Determine the (x, y) coordinate at the center of the cell enclosing the given text.  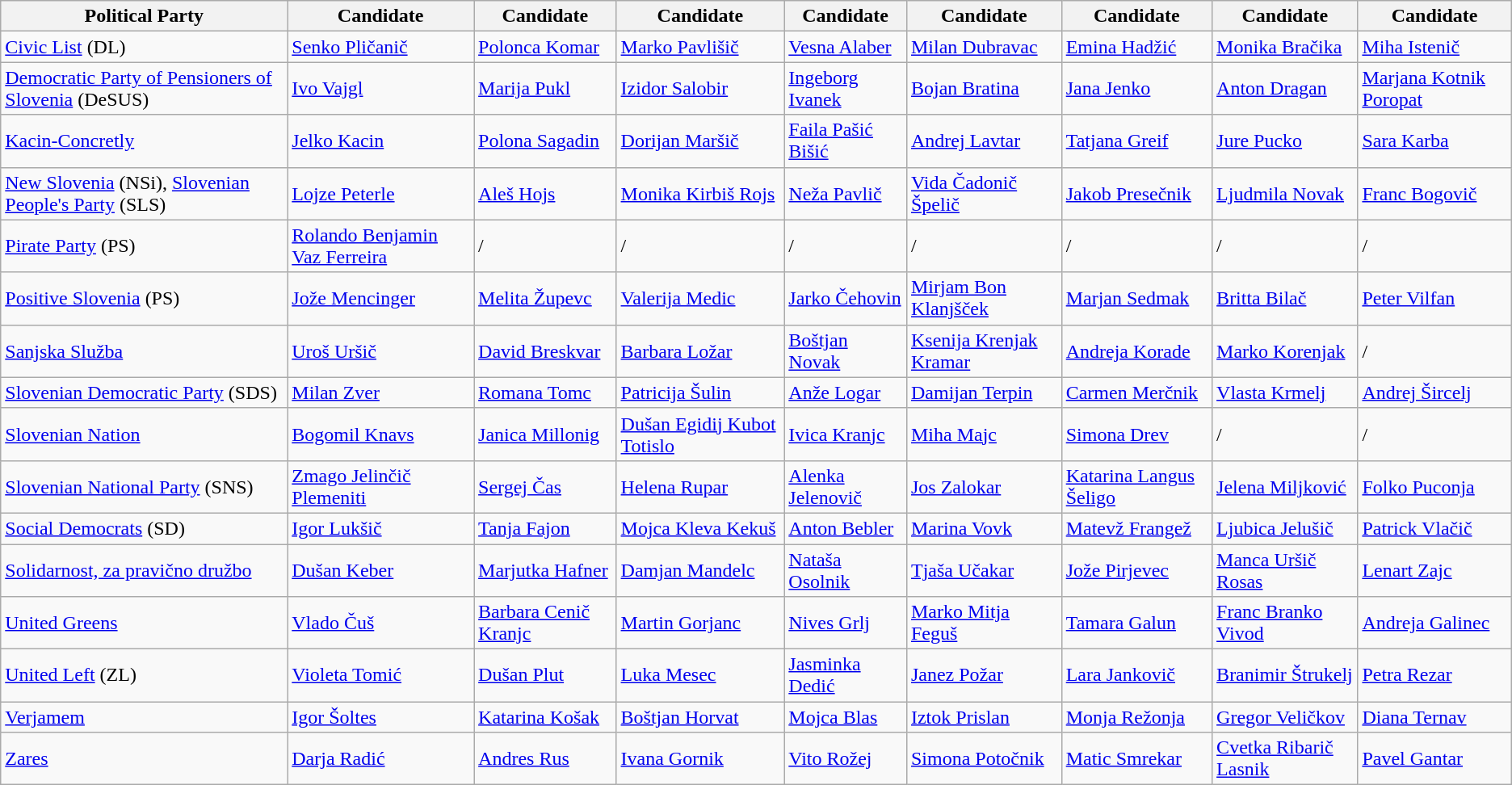
Alenka Jelenovič (846, 486)
Vito Rožej (846, 759)
Dorijan Maršič (700, 141)
Sergej Čas (545, 486)
Polona Sagadin (545, 141)
Ivana Gornik (700, 759)
Monja Režonja (1136, 717)
Cvetka Ribarič Lasnik (1285, 759)
Bojan Bratina (984, 89)
Dušan Plut (545, 675)
Janez Požar (984, 675)
Marija Pukl (545, 89)
Civic List (DL) (144, 47)
Diana Ternav (1434, 717)
Neža Pavlič (846, 194)
Nives Grlj (846, 623)
United Left (ZL) (144, 675)
Mirjam Bon Klanjšček (984, 299)
Barbara Cenič Kranjc (545, 623)
Simona Drev (1136, 434)
Marina Vovk (984, 528)
Boštjan Horvat (700, 717)
Bogomil Knavs (381, 434)
Mojca Kleva Kekuš (700, 528)
Faila Pašić Bišić (846, 141)
Vlasta Krmelj (1285, 392)
Katarina Košak (545, 717)
Lenart Zajc (1434, 570)
Miha Istenič (1434, 47)
Slovenian Nation (144, 434)
Monika Kirbiš Rojs (700, 194)
Zmago Jelinčič Plemeniti (381, 486)
Monika Bračika (1285, 47)
Manca Uršič Rosas (1285, 570)
Patricija Šulin (700, 392)
Andrej Šircelj (1434, 392)
Rolando Benjamin Vaz Ferreira (381, 246)
Verjamem (144, 717)
Senko Pličanič (381, 47)
Dušan Egidij Kubot Totislo (700, 434)
Dušan Keber (381, 570)
Solidarnost, za pravično družbo (144, 570)
Britta Bilač (1285, 299)
Franc Branko Vivod (1285, 623)
Matevž Frangež (1136, 528)
Miha Majc (984, 434)
Emina Hadžić (1136, 47)
Igor Lukšič (381, 528)
David Breskvar (545, 351)
Damijan Terpin (984, 392)
Vlado Čuš (381, 623)
United Greens (144, 623)
Petra Rezar (1434, 675)
Barbara Ložar (700, 351)
Milan Dubravac (984, 47)
Katarina Langus Šeligo (1136, 486)
Tamara Galun (1136, 623)
Anže Logar (846, 392)
Aleš Hojs (545, 194)
Positive Slovenia (PS) (144, 299)
Tatjana Greif (1136, 141)
Matic Smrekar (1136, 759)
Pirate Party (PS) (144, 246)
Andrej Lavtar (984, 141)
Tanja Fajon (545, 528)
Damjan Mandelc (700, 570)
Uroš Uršič (381, 351)
Luka Mesec (700, 675)
Ivo Vajgl (381, 89)
Zares (144, 759)
Martin Gorjanc (700, 623)
Pavel Gantar (1434, 759)
Boštjan Novak (846, 351)
Anton Dragan (1285, 89)
Ljubica Jelušič (1285, 528)
Andres Rus (545, 759)
Lojze Peterle (381, 194)
Janica Millonig (545, 434)
Gregor Veličkov (1285, 717)
Branimir Štrukelj (1285, 675)
Jože Pirjevec (1136, 570)
Andreja Galinec (1434, 623)
Marko Mitja Feguš (984, 623)
Patrick Vlačič (1434, 528)
New Slovenia (NSi), Slovenian People's Party (SLS) (144, 194)
Jože Mencinger (381, 299)
Simona Potočnik (984, 759)
Tjaša Učakar (984, 570)
Romana Tomc (545, 392)
Andreja Korade (1136, 351)
Sara Karba (1434, 141)
Helena Rupar (700, 486)
Jana Jenko (1136, 89)
Ljudmila Novak (1285, 194)
Jos Zalokar (984, 486)
Marjutka Hafner (545, 570)
Darja Radić (381, 759)
Marko Pavlišič (700, 47)
Jelko Kacin (381, 141)
Democratic Party of Pensioners of Slovenia (DeSUS) (144, 89)
Folko Puconja (1434, 486)
Franc Bogovič (1434, 194)
Ingeborg Ivanek (846, 89)
Slovenian National Party (SNS) (144, 486)
Ivica Kranjc (846, 434)
Iztok Prislan (984, 717)
Marjan Sedmak (1136, 299)
Jarko Čehovin (846, 299)
Milan Zver (381, 392)
Sanjska Služba (144, 351)
Marko Korenjak (1285, 351)
Social Democrats (SD) (144, 528)
Anton Bebler (846, 528)
Political Party (144, 16)
Igor Šoltes (381, 717)
Valerija Medic (700, 299)
Polonca Komar (545, 47)
Slovenian Democratic Party (SDS) (144, 392)
Nataša Osolnik (846, 570)
Peter Vilfan (1434, 299)
Jasminka Dedić (846, 675)
Lara Jankovič (1136, 675)
Jure Pucko (1285, 141)
Jakob Presečnik (1136, 194)
Izidor Salobir (700, 89)
Jelena Miljković (1285, 486)
Mojca Blas (846, 717)
Vesna Alaber (846, 47)
Melita Župevc (545, 299)
Marjana Kotnik Poropat (1434, 89)
Ksenija Krenjak Kramar (984, 351)
Kacin-Concretly (144, 141)
Vida Čadonič Špelič (984, 194)
Violeta Tomić (381, 675)
Carmen Merčnik (1136, 392)
